Find where the given text appears and provide that cell's center as [x, y] coordinate. 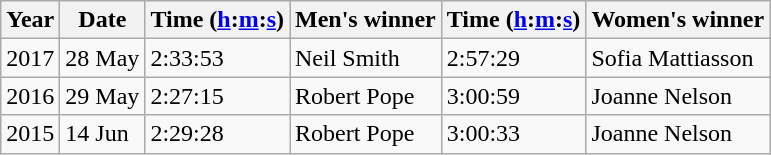
2016 [30, 96]
2:29:28 [218, 134]
2017 [30, 58]
3:00:33 [514, 134]
Neil Smith [366, 58]
Sofia Mattiasson [678, 58]
28 May [102, 58]
Date [102, 20]
2:57:29 [514, 58]
2:27:15 [218, 96]
Year [30, 20]
Women's winner [678, 20]
2015 [30, 134]
29 May [102, 96]
14 Jun [102, 134]
2:33:53 [218, 58]
Men's winner [366, 20]
3:00:59 [514, 96]
